Scan for the cell matching the given text and deliver its [X, Y] coordinate at center. 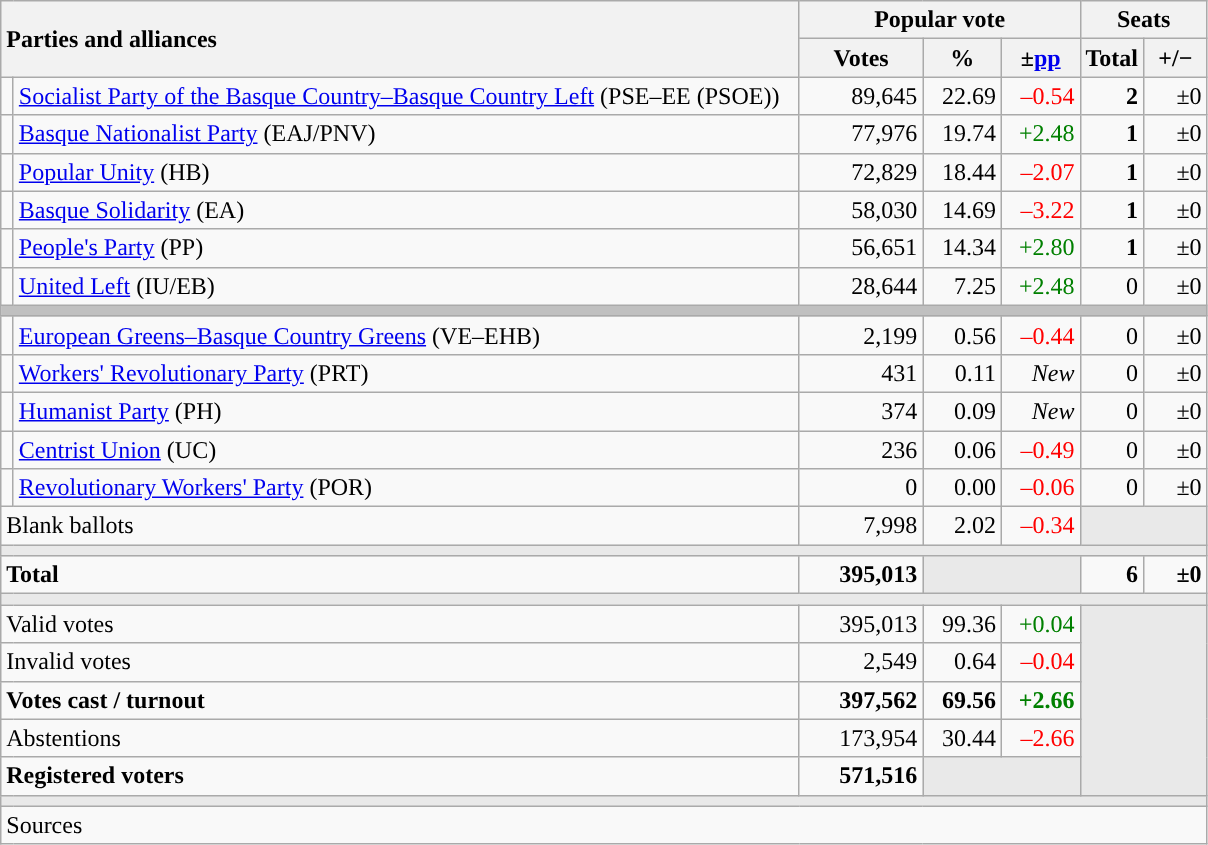
6 [1112, 575]
374 [861, 411]
571,516 [861, 776]
–2.66 [1040, 738]
Centrist Union (UC) [406, 449]
Socialist Party of the Basque Country–Basque Country Left (PSE–EE (PSOE)) [406, 96]
Sources [604, 825]
0.09 [962, 411]
–0.34 [1040, 526]
+/− [1176, 58]
Seats [1144, 20]
Votes cast / turnout [400, 700]
0.11 [962, 373]
0.56 [962, 335]
European Greens–Basque Country Greens (VE–EHB) [406, 335]
–0.54 [1040, 96]
22.69 [962, 96]
58,030 [861, 210]
Parties and alliances [400, 39]
99.36 [962, 624]
+2.80 [1040, 248]
2,549 [861, 662]
2,199 [861, 335]
89,645 [861, 96]
Votes [861, 58]
Registered voters [400, 776]
69.56 [962, 700]
+0.04 [1040, 624]
United Left (IU/EB) [406, 286]
7,998 [861, 526]
+2.66 [1040, 700]
Blank ballots [400, 526]
19.74 [962, 134]
Basque Nationalist Party (EAJ/PNV) [406, 134]
–0.44 [1040, 335]
Workers' Revolutionary Party (PRT) [406, 373]
Popular vote [940, 20]
–0.04 [1040, 662]
Invalid votes [400, 662]
14.34 [962, 248]
–2.07 [1040, 172]
14.69 [962, 210]
397,562 [861, 700]
28,644 [861, 286]
Revolutionary Workers' Party (POR) [406, 488]
–3.22 [1040, 210]
Humanist Party (PH) [406, 411]
People's Party (PP) [406, 248]
18.44 [962, 172]
0.00 [962, 488]
Basque Solidarity (EA) [406, 210]
2 [1112, 96]
0.64 [962, 662]
56,651 [861, 248]
77,976 [861, 134]
% [962, 58]
7.25 [962, 286]
–0.06 [1040, 488]
236 [861, 449]
72,829 [861, 172]
±pp [1040, 58]
30.44 [962, 738]
Popular Unity (HB) [406, 172]
173,954 [861, 738]
431 [861, 373]
2.02 [962, 526]
Abstentions [400, 738]
0.06 [962, 449]
–0.49 [1040, 449]
Valid votes [400, 624]
